Search for the cell housing the specified text and yield its [X, Y] center coordinate. 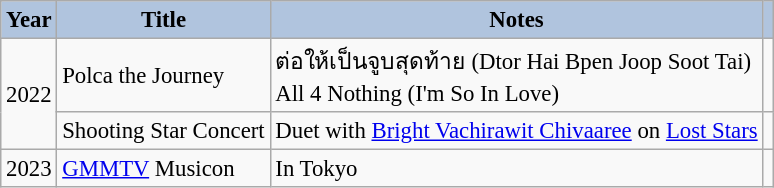
Year [29, 20]
Polca the Journey [164, 76]
2022 [29, 94]
In Tokyo [516, 169]
Title [164, 20]
Duet with Bright Vachirawit Chivaaree on Lost Stars [516, 131]
2023 [29, 169]
Shooting Star Concert [164, 131]
Notes [516, 20]
GMMTV Musicon [164, 169]
ต่อให้เป็นจูบสุดท้าย (Dtor Hai Bpen Joop Soot Tai) All 4 Nothing (I'm So In Love) [516, 76]
